Provide the (X, Y) coordinate of the cell's center where the given text is located.  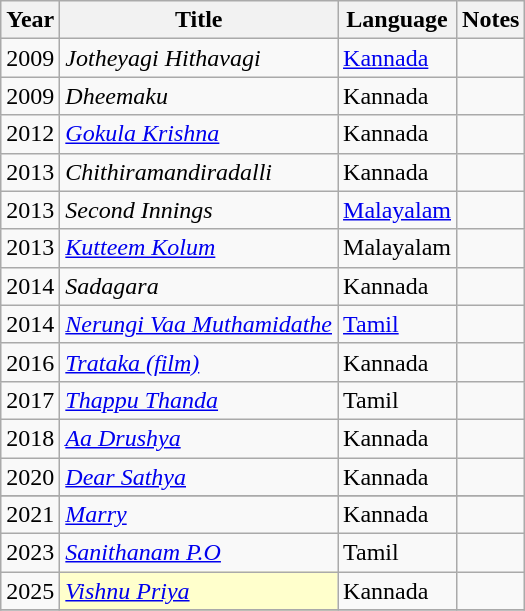
2016 (30, 362)
Marry (199, 515)
Kutteem Kolum (199, 248)
2018 (30, 438)
Dheemaku (199, 96)
Title (199, 20)
2025 (30, 591)
Vishnu Priya (199, 591)
Second Innings (199, 210)
Aa Drushya (199, 438)
Language (398, 20)
2017 (30, 400)
Nerungi Vaa Muthamidathe (199, 324)
Dear Sathya (199, 477)
Thappu Thanda (199, 400)
2020 (30, 477)
2012 (30, 134)
2023 (30, 553)
Chithiramandiradalli (199, 172)
Year (30, 20)
Gokula Krishna (199, 134)
Jotheyagi Hithavagi (199, 58)
Sadagara (199, 286)
Trataka (film) (199, 362)
Sanithanam P.O (199, 553)
2021 (30, 515)
Notes (491, 20)
